Find where the given text appears and provide that cell's center as (X, Y) coordinate. 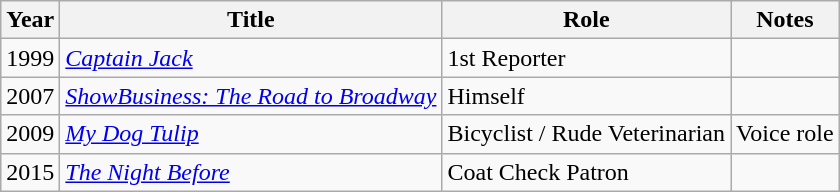
1999 (30, 58)
My Dog Tulip (251, 134)
Coat Check Patron (586, 172)
Year (30, 20)
Title (251, 20)
Bicyclist / Rude Veterinarian (586, 134)
1st Reporter (586, 58)
Role (586, 20)
Himself (586, 96)
2009 (30, 134)
2015 (30, 172)
Notes (786, 20)
ShowBusiness: The Road to Broadway (251, 96)
Voice role (786, 134)
The Night Before (251, 172)
Captain Jack (251, 58)
2007 (30, 96)
